Identify which cell holds the provided text, then report its [X, Y] central coordinate. 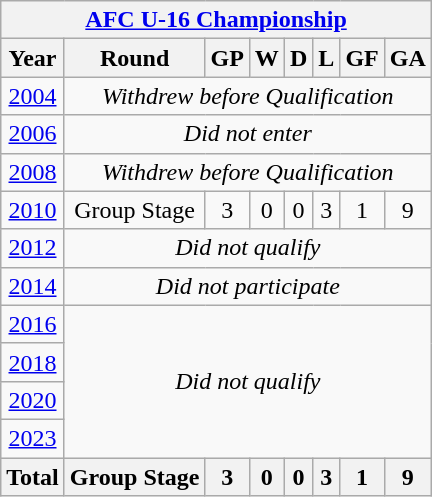
2020 [33, 400]
GP [227, 58]
AFC U-16 Championship [216, 20]
2012 [33, 248]
Total [33, 477]
2018 [33, 362]
2008 [33, 172]
W [266, 58]
Did not participate [248, 286]
GF [362, 58]
2016 [33, 324]
2004 [33, 96]
2014 [33, 286]
2010 [33, 210]
2023 [33, 438]
GA [408, 58]
Year [33, 58]
L [326, 58]
Round [134, 58]
D [298, 58]
2006 [33, 134]
Did not enter [248, 134]
